Locate the cell with the specified text and output its [x, y] center coordinate. 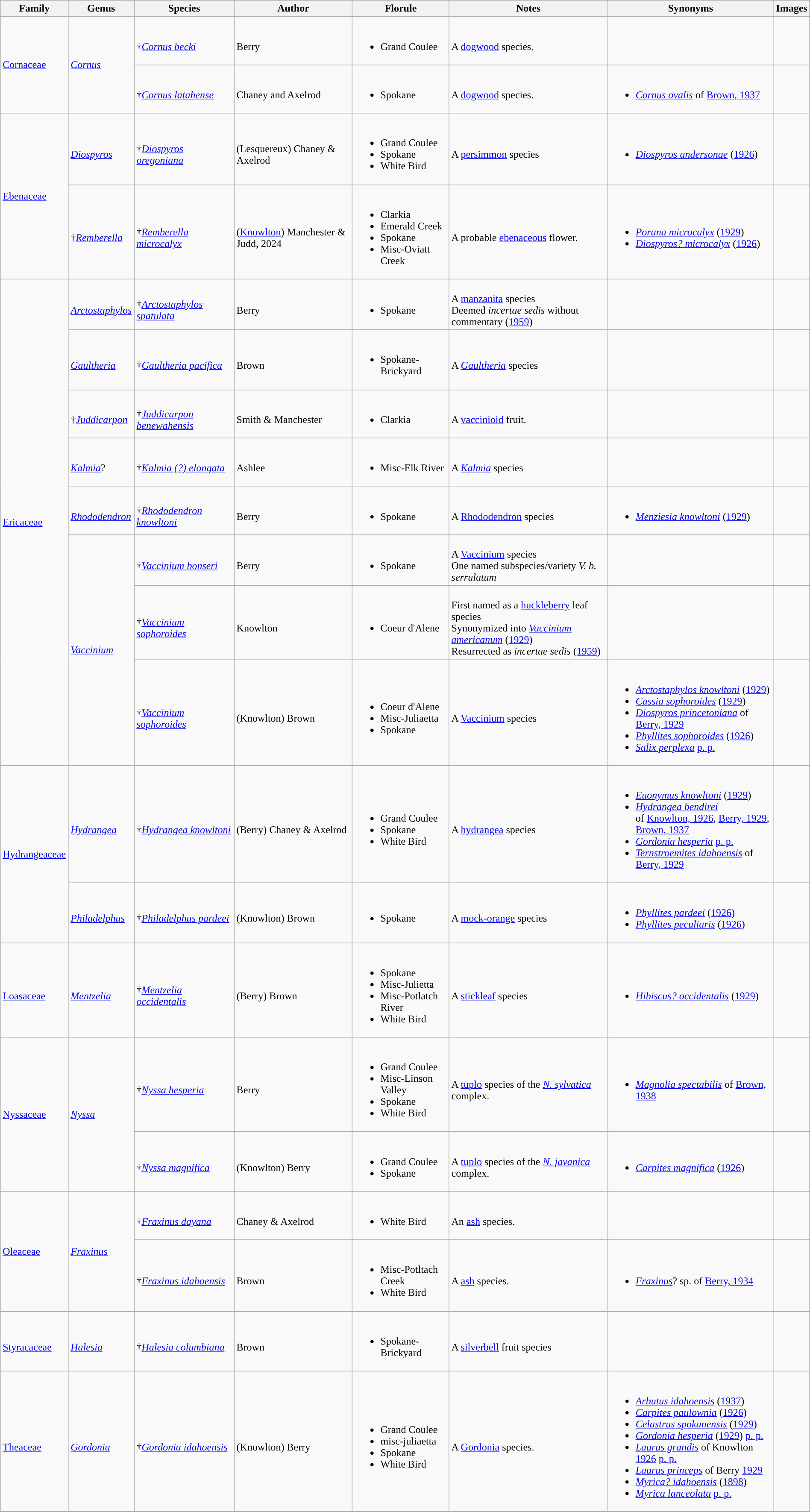
†Nyssa magnifica [184, 1162]
Family [34, 9]
Hibiscus? occidentalis (1929) [690, 990]
Nyssaceae [34, 1114]
Halesia [101, 1341]
Loasaceae [34, 990]
†Gordonia idahoensis [184, 1442]
Carpites magnifica (1926) [690, 1162]
Hydrangeaceae [34, 854]
Grand CouleeMisc-Linson ValleySpokaneWhite Bird [401, 1084]
A mock-orange species [528, 913]
Species [184, 9]
†Halesia columbiana [184, 1341]
Grand CouleeSpokane [401, 1162]
Porana microcalyx (1929)Diospyros? microcalyx (1926) [690, 232]
Gordonia [101, 1442]
(Knowlton) Manchester & Judd, 2024 [293, 232]
†Kalmia (?) elongata [184, 462]
Fraxinus? sp. of Berry, 1934 [690, 1276]
Vaccinium [101, 650]
A Vaccinium species [528, 713]
A persimmon species [528, 149]
A tuplo species of the N. javanica complex. [528, 1162]
A vaccinioid fruit. [528, 414]
A Gaultheria species [528, 360]
†Remberella [101, 232]
Grand Coulee [401, 41]
Arctostaphylos [101, 304]
Author [293, 9]
Magnolia spectabilis of Brown, 1938 [690, 1084]
Phyllites pardeei (1926)Phyllites peculiaris (1926) [690, 913]
Synonyms [690, 9]
†Gaultheria pacifica [184, 360]
A Gordonia species. [528, 1442]
†Fraxinus idahoensis [184, 1276]
A hydrangea species [528, 825]
Images [792, 9]
†Vaccinium bonseri [184, 560]
†Remberella microcalyx [184, 232]
Cornaceae [34, 65]
Cornus ovalis of Brown, 1937 [690, 89]
†Cornus latahense [184, 89]
SpokaneMisc-JuliettaMisc-Potlatch RiverWhite Bird [401, 990]
Philadelphus [101, 913]
†Hydrangea knowltoni [184, 825]
Kalmia? [101, 462]
A stickleaf species [528, 990]
Knowlton [293, 622]
ClarkiaEmerald CreekSpokaneMisc-Oviatt Creek [401, 232]
Coeur d'Alene [401, 622]
(Berry) Chaney & Axelrod [293, 825]
†Juddicarpon [101, 414]
†Mentzelia occidentalis [184, 990]
Grand Couleemisc-juliaettaSpokaneWhite Bird [401, 1442]
†Rhododendron knowltoni [184, 510]
Oleaceae [34, 1251]
Notes [528, 9]
Chaney and Axelrod [293, 89]
Clarkia [401, 414]
Theaceae [34, 1442]
†Cornus becki [184, 41]
†Diospyros oregoniana [184, 149]
Fraxinus [101, 1251]
A Rhododendron species [528, 510]
†Nyssa hesperia [184, 1084]
†Fraxinus dayana [184, 1216]
†Philadelphus pardeei [184, 913]
Chaney & Axelrod [293, 1216]
Florule [401, 9]
Styracaceae [34, 1341]
Smith & Manchester [293, 414]
Genus [101, 9]
Rhododendron [101, 510]
Misc-Elk River [401, 462]
(Berry) Brown [293, 990]
An ash species. [528, 1216]
Ericaceae [34, 522]
(Lesquereux) Chaney & Axelrod [293, 149]
Cornus [101, 65]
Menziesia knowltoni (1929) [690, 510]
A ash species. [528, 1276]
Misc-Potltach CreekWhite Bird [401, 1276]
Mentzelia [101, 990]
†Arctostaphylos spatulata [184, 304]
Nyssa [101, 1114]
White Bird [401, 1216]
A probable ebenaceous flower. [528, 232]
Arctostaphylos knowltoni (1929)Cassia sophoroides (1929)Diospyros princetoniana of Berry, 1929Phyllites sophoroides (1926)Salix perplexa p. p. [690, 713]
†Juddicarpon benewahensis [184, 414]
A silverbell fruit species [528, 1341]
A tuplo species of the N. sylvatica complex. [528, 1084]
Gaultheria [101, 360]
Hydrangea [101, 825]
Diospyros [101, 149]
A manzanita speciesDeemed incertae sedis without commentary (1959) [528, 304]
Diospyros andersonae (1926) [690, 149]
Coeur d'AleneMisc-JuliaettaSpokane [401, 713]
First named as a huckleberry leaf speciesSynonymized into Vaccinium americanum (1929) Resurrected as incertae sedis (1959) [528, 622]
A Vaccinium species One named subspecies/variety V. b. serrulatum [528, 560]
Ebenaceae [34, 196]
A Kalmia species [528, 462]
Ashlee [293, 462]
